Scan for the cell matching the given text and deliver its (X, Y) coordinate at center. 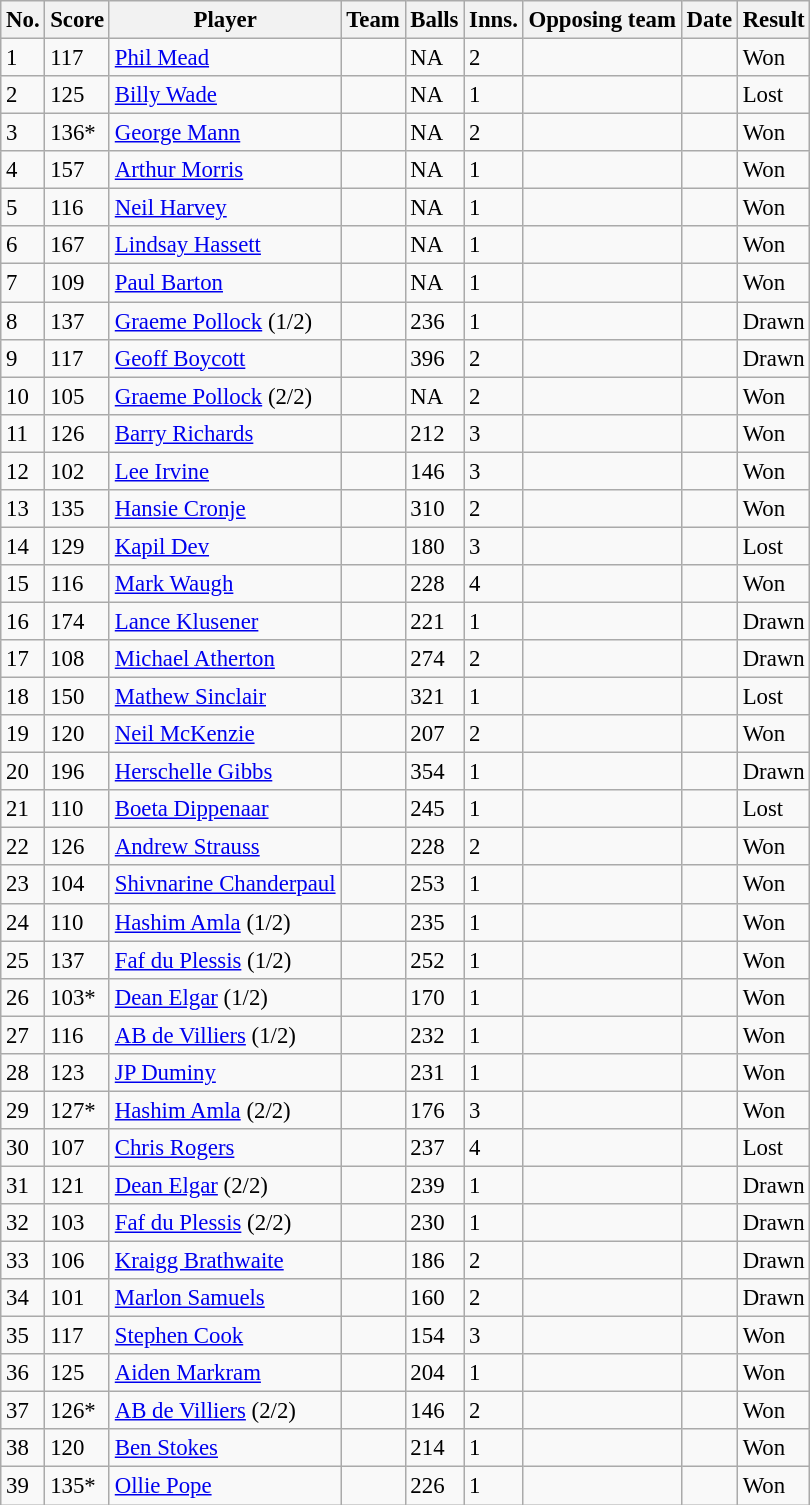
11 (23, 433)
Michael Atherton (224, 659)
6 (23, 245)
Hansie Cronje (224, 509)
Geoff Boycott (224, 358)
103* (78, 997)
221 (434, 621)
236 (434, 321)
Billy Wade (224, 95)
310 (434, 509)
AB de Villiers (1/2) (224, 1035)
226 (434, 1486)
Graeme Pollock (1/2) (224, 321)
Faf du Plessis (1/2) (224, 960)
127* (78, 1110)
28 (23, 1073)
174 (78, 621)
35 (23, 1336)
10 (23, 396)
Neil McKenzie (224, 734)
Mark Waugh (224, 584)
252 (434, 960)
No. (23, 20)
16 (23, 621)
Mathew Sinclair (224, 697)
18 (23, 697)
129 (78, 546)
Result (774, 20)
Lee Irvine (224, 471)
24 (23, 922)
29 (23, 1110)
170 (434, 997)
15 (23, 584)
25 (23, 960)
Date (709, 20)
JP Duminy (224, 1073)
Hashim Amla (2/2) (224, 1110)
7 (23, 283)
34 (23, 1298)
9 (23, 358)
36 (23, 1373)
109 (78, 283)
235 (434, 922)
Lance Klusener (224, 621)
167 (78, 245)
Shivnarine Chanderpaul (224, 885)
26 (23, 997)
321 (434, 697)
232 (434, 1035)
108 (78, 659)
214 (434, 1449)
121 (78, 1185)
Aiden Markram (224, 1373)
106 (78, 1261)
21 (23, 809)
180 (434, 546)
27 (23, 1035)
8 (23, 321)
150 (78, 697)
Herschelle Gibbs (224, 772)
237 (434, 1148)
230 (434, 1223)
103 (78, 1223)
Hashim Amla (1/2) (224, 922)
Stephen Cook (224, 1336)
Boeta Dippenaar (224, 809)
204 (434, 1373)
Lindsay Hassett (224, 245)
AB de Villiers (2/2) (224, 1411)
135* (78, 1486)
135 (78, 509)
Kapil Dev (224, 546)
196 (78, 772)
Phil Mead (224, 58)
39 (23, 1486)
239 (434, 1185)
Graeme Pollock (2/2) (224, 396)
212 (434, 433)
13 (23, 509)
154 (434, 1336)
Andrew Strauss (224, 847)
5 (23, 208)
37 (23, 1411)
354 (434, 772)
Neil Harvey (224, 208)
31 (23, 1185)
Barry Richards (224, 433)
107 (78, 1148)
Marlon Samuels (224, 1298)
Ben Stokes (224, 1449)
176 (434, 1110)
32 (23, 1223)
396 (434, 358)
105 (78, 396)
Dean Elgar (1/2) (224, 997)
38 (23, 1449)
274 (434, 659)
17 (23, 659)
245 (434, 809)
Score (78, 20)
Faf du Plessis (2/2) (224, 1223)
23 (23, 885)
123 (78, 1073)
14 (23, 546)
12 (23, 471)
160 (434, 1298)
Player (224, 20)
Chris Rogers (224, 1148)
Ollie Pope (224, 1486)
Kraigg Brathwaite (224, 1261)
George Mann (224, 133)
Balls (434, 20)
253 (434, 885)
102 (78, 471)
207 (434, 734)
33 (23, 1261)
30 (23, 1148)
Inns. (494, 20)
136* (78, 133)
186 (434, 1261)
231 (434, 1073)
Paul Barton (224, 283)
Team (373, 20)
126* (78, 1411)
157 (78, 170)
104 (78, 885)
19 (23, 734)
101 (78, 1298)
22 (23, 847)
Arthur Morris (224, 170)
Opposing team (602, 20)
Dean Elgar (2/2) (224, 1185)
20 (23, 772)
